Detect which cell encompasses the target text, then output its (x, y) center coordinate. 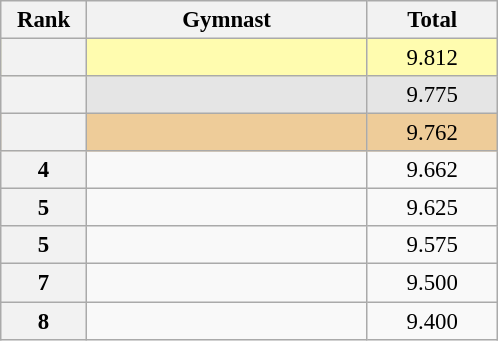
Total (432, 20)
9.812 (432, 58)
9.500 (432, 283)
4 (44, 170)
Gymnast (226, 20)
9.400 (432, 321)
Rank (44, 20)
9.625 (432, 208)
9.662 (432, 170)
7 (44, 283)
9.575 (432, 245)
8 (44, 321)
9.775 (432, 95)
9.762 (432, 133)
